Capture the cell that displays the provided text and extract its (X, Y) central coordinate. 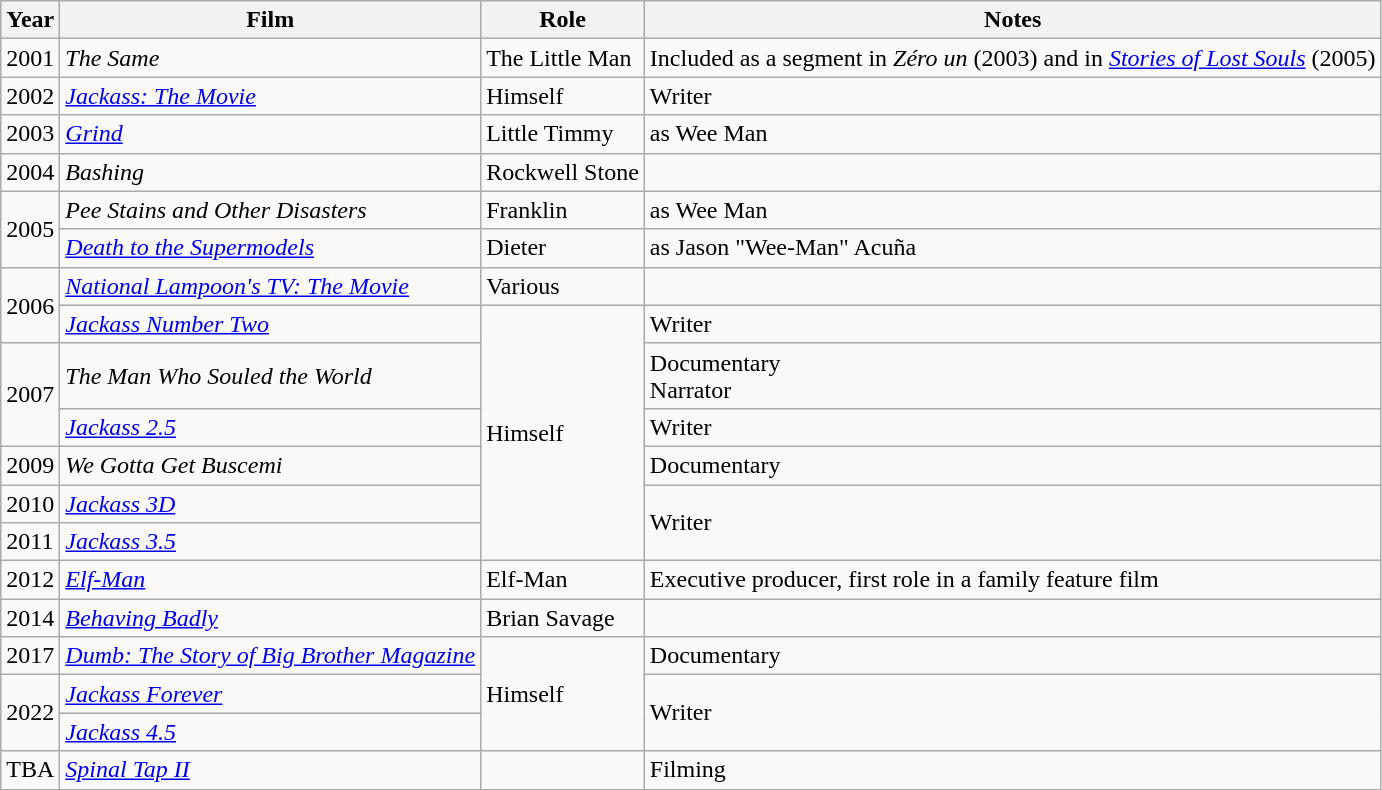
TBA (30, 770)
Rockwell Stone (563, 172)
2002 (30, 96)
Jackass 3.5 (270, 542)
Jackass: The Movie (270, 96)
Pee Stains and Other Disasters (270, 210)
Various (563, 286)
2022 (30, 713)
2017 (30, 656)
DocumentaryNarrator (1012, 376)
Behaving Badly (270, 618)
2014 (30, 618)
Little Timmy (563, 134)
Bashing (270, 172)
Franklin (563, 210)
The Same (270, 58)
2011 (30, 542)
Year (30, 20)
Film (270, 20)
Executive producer, first role in a family feature film (1012, 580)
2006 (30, 305)
Role (563, 20)
Filming (1012, 770)
Dumb: The Story of Big Brother Magazine (270, 656)
as Jason "Wee-Man" Acuña (1012, 248)
2005 (30, 229)
Jackass 3D (270, 503)
Jackass Forever (270, 694)
Grind (270, 134)
Spinal Tap II (270, 770)
Death to the Supermodels (270, 248)
2001 (30, 58)
2012 (30, 580)
2007 (30, 394)
Jackass 4.5 (270, 732)
2004 (30, 172)
Jackass Number Two (270, 324)
2009 (30, 465)
Brian Savage (563, 618)
We Gotta Get Buscemi (270, 465)
The Little Man (563, 58)
Included as a segment in Zéro un (2003) and in Stories of Lost Souls (2005) (1012, 58)
Dieter (563, 248)
The Man Who Souled the World (270, 376)
Jackass 2.5 (270, 427)
2003 (30, 134)
2010 (30, 503)
Notes (1012, 20)
National Lampoon's TV: The Movie (270, 286)
